Locate the cell with the specified text and output its [x, y] center coordinate. 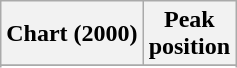
Peak position [189, 34]
Chart (2000) [72, 34]
